Provide the [x, y] coordinate of the cell's center where the given text is located.  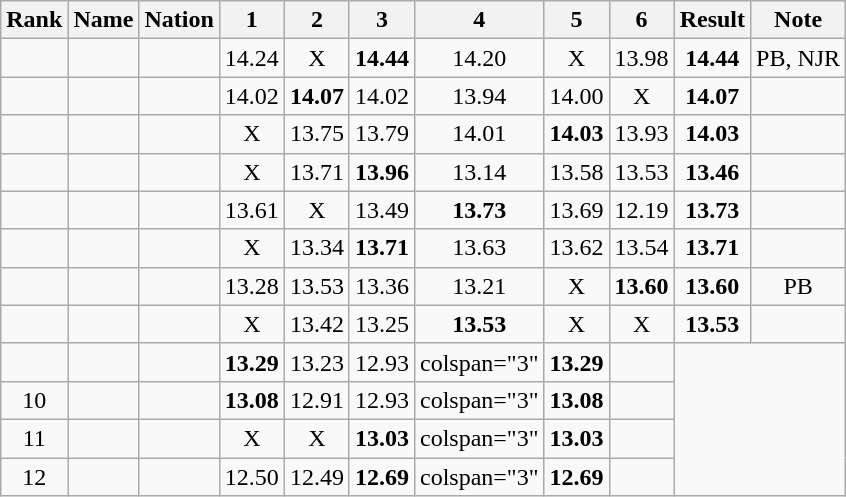
13.54 [642, 248]
6 [642, 20]
13.75 [316, 134]
13.42 [316, 324]
13.34 [316, 248]
12.50 [252, 477]
11 [34, 438]
13.96 [382, 172]
12.49 [316, 477]
13.79 [382, 134]
13.98 [642, 58]
13.21 [479, 286]
5 [576, 20]
PB [798, 286]
12.91 [316, 400]
13.25 [382, 324]
14.01 [479, 134]
13.49 [382, 210]
3 [382, 20]
14.00 [576, 96]
1 [252, 20]
Note [798, 20]
13.23 [316, 362]
Result [712, 20]
13.58 [576, 172]
14.24 [252, 58]
12 [34, 477]
Nation [179, 20]
2 [316, 20]
PB, NJR [798, 58]
13.94 [479, 96]
13.69 [576, 210]
10 [34, 400]
13.61 [252, 210]
Rank [34, 20]
Name [104, 20]
13.62 [576, 248]
4 [479, 20]
13.63 [479, 248]
13.46 [712, 172]
13.14 [479, 172]
13.28 [252, 286]
13.93 [642, 134]
14.20 [479, 58]
13.36 [382, 286]
12.19 [642, 210]
